Locate the cell with the specified text and output its (x, y) center coordinate. 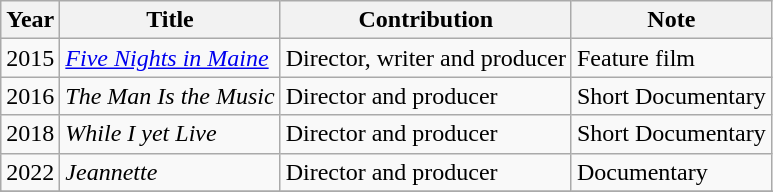
Jeannette (170, 172)
Note (671, 20)
2022 (30, 172)
2018 (30, 134)
Title (170, 20)
Year (30, 20)
While I yet Live (170, 134)
2015 (30, 58)
2016 (30, 96)
Director, writer and producer (426, 58)
The Man Is the Music (170, 96)
Contribution (426, 20)
Five Nights in Maine (170, 58)
Feature film (671, 58)
Documentary (671, 172)
